Return (x, y) of the center of cell containing provided text 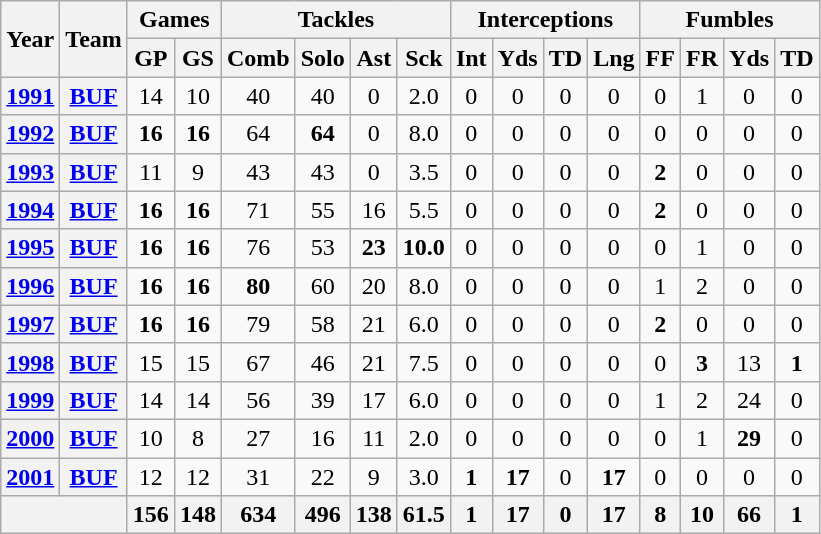
1994 (30, 210)
71 (258, 210)
1991 (30, 96)
60 (322, 286)
1992 (30, 134)
1996 (30, 286)
Ast (374, 58)
22 (322, 477)
496 (322, 515)
46 (322, 362)
23 (374, 248)
29 (750, 438)
GS (198, 58)
7.5 (424, 362)
Lng (614, 58)
3.0 (424, 477)
58 (322, 324)
39 (322, 400)
27 (258, 438)
1997 (30, 324)
20 (374, 286)
Sck (424, 58)
79 (258, 324)
67 (258, 362)
3.5 (424, 172)
56 (258, 400)
1995 (30, 248)
1993 (30, 172)
148 (198, 515)
1998 (30, 362)
Tackles (336, 20)
Int (471, 58)
66 (750, 515)
1999 (30, 400)
2000 (30, 438)
138 (374, 515)
55 (322, 210)
GP (150, 58)
Solo (322, 58)
FR (702, 58)
24 (750, 400)
31 (258, 477)
Comb (258, 58)
3 (702, 362)
10.0 (424, 248)
80 (258, 286)
Year (30, 39)
5.5 (424, 210)
Games (174, 20)
FF (660, 58)
61.5 (424, 515)
13 (750, 362)
2001 (30, 477)
Team (94, 39)
634 (258, 515)
Fumbles (730, 20)
156 (150, 515)
76 (258, 248)
Interceptions (545, 20)
53 (322, 248)
